Capture the cell that displays the provided text and extract its [x, y] central coordinate. 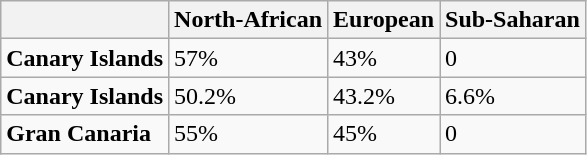
Sub-Saharan [513, 20]
North-African [248, 20]
43% [384, 58]
43.2% [384, 96]
50.2% [248, 96]
57% [248, 58]
Gran Canaria [85, 134]
6.6% [513, 96]
55% [248, 134]
45% [384, 134]
European [384, 20]
